Determine the [X, Y] coordinate at the center of the cell enclosing the given text.  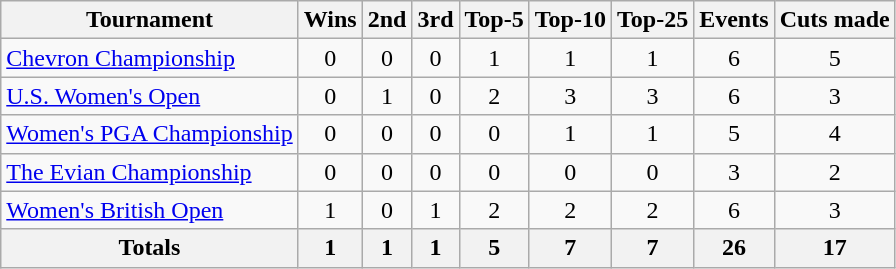
Top-10 [570, 20]
Top-5 [494, 20]
Top-25 [652, 20]
Cuts made [834, 20]
Chevron Championship [150, 58]
Totals [150, 248]
Wins [330, 20]
The Evian Championship [150, 172]
U.S. Women's Open [150, 96]
Tournament [150, 20]
Events [734, 20]
3rd [436, 20]
2nd [387, 20]
17 [834, 248]
4 [834, 134]
Women's PGA Championship [150, 134]
Women's British Open [150, 210]
26 [734, 248]
